Extract the [X, Y] coordinate from the center of the cell holding the provided text.  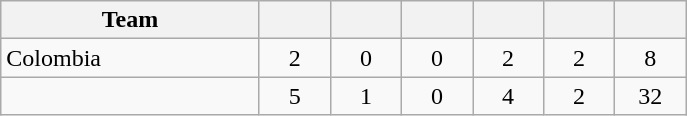
8 [650, 58]
4 [508, 96]
5 [294, 96]
Team [130, 20]
1 [366, 96]
32 [650, 96]
Colombia [130, 58]
